For the text-containing cell, return its midpoint in (X, Y) coordinate format. 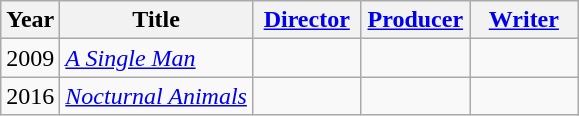
Title (156, 20)
Writer (524, 20)
A Single Man (156, 58)
Year (30, 20)
2016 (30, 96)
Producer (416, 20)
2009 (30, 58)
Director (306, 20)
Nocturnal Animals (156, 96)
